Pinpoint the cell where the given text exists, returning its (x, y) midpoint coordinate. 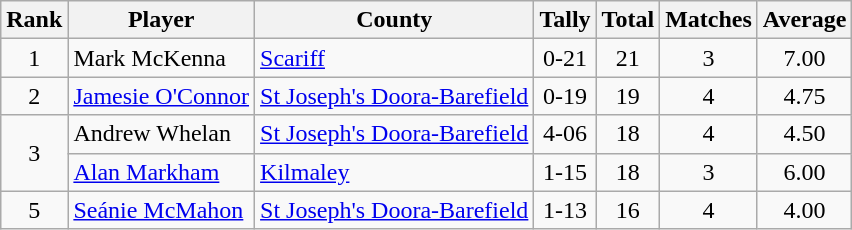
Mark McKenna (162, 58)
0-19 (565, 96)
Player (162, 20)
0-21 (565, 58)
19 (628, 96)
Total (628, 20)
County (394, 20)
Scariff (394, 58)
4.00 (804, 210)
2 (34, 96)
1-15 (565, 172)
21 (628, 58)
16 (628, 210)
Tally (565, 20)
Alan Markham (162, 172)
Rank (34, 20)
Andrew Whelan (162, 134)
Average (804, 20)
4.50 (804, 134)
Kilmaley (394, 172)
Seánie McMahon (162, 210)
Matches (709, 20)
Jamesie O'Connor (162, 96)
7.00 (804, 58)
4.75 (804, 96)
1-13 (565, 210)
6.00 (804, 172)
5 (34, 210)
4-06 (565, 134)
1 (34, 58)
